Scan for the cell matching the given text and deliver its (X, Y) coordinate at center. 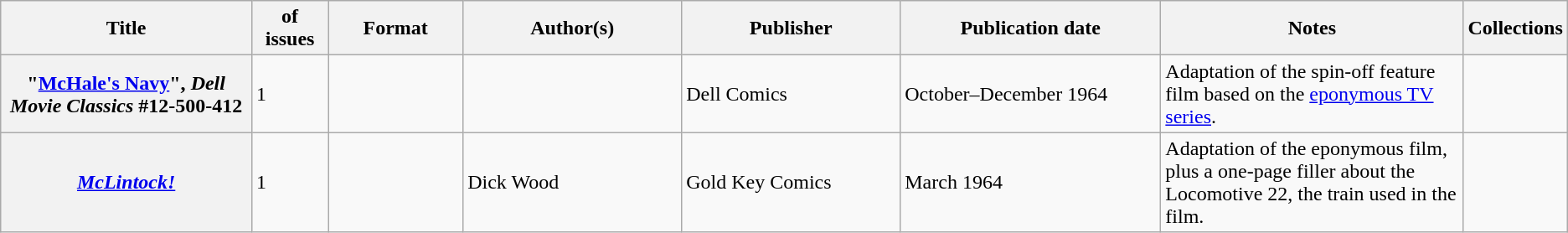
October–December 1964 (1030, 94)
Dell Comics (791, 94)
Publisher (791, 28)
Gold Key Comics (791, 183)
Notes (1312, 28)
Collections (1515, 28)
McLintock! (126, 183)
"McHale's Navy", Dell Movie Classics #12-500-412 (126, 94)
March 1964 (1030, 183)
Adaptation of the spin-off feature film based on the eponymous TV series. (1312, 94)
Format (395, 28)
Author(s) (573, 28)
of issues (290, 28)
Publication date (1030, 28)
Dick Wood (573, 183)
Title (126, 28)
Adaptation of the eponymous film, plus a one-page filler about the Locomotive 22, the train used in the film. (1312, 183)
